From the cell containing the given text, extract its center point as [X, Y] coordinate. 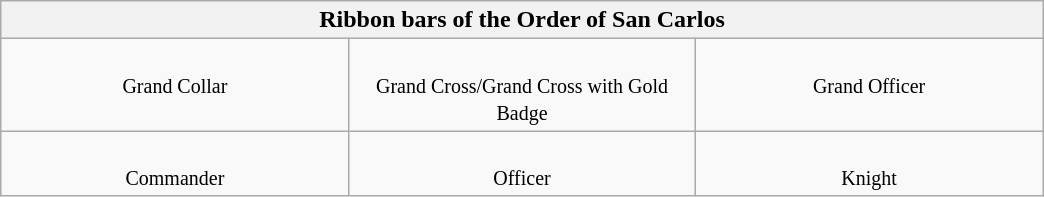
Grand Officer [870, 85]
Grand Collar [174, 85]
Officer [522, 164]
Ribbon bars of the Order of San Carlos [522, 20]
Grand Cross/Grand Cross with Gold Badge [522, 85]
Knight [870, 164]
Commander [174, 164]
